For the text-containing cell, return its midpoint in [X, Y] coordinate format. 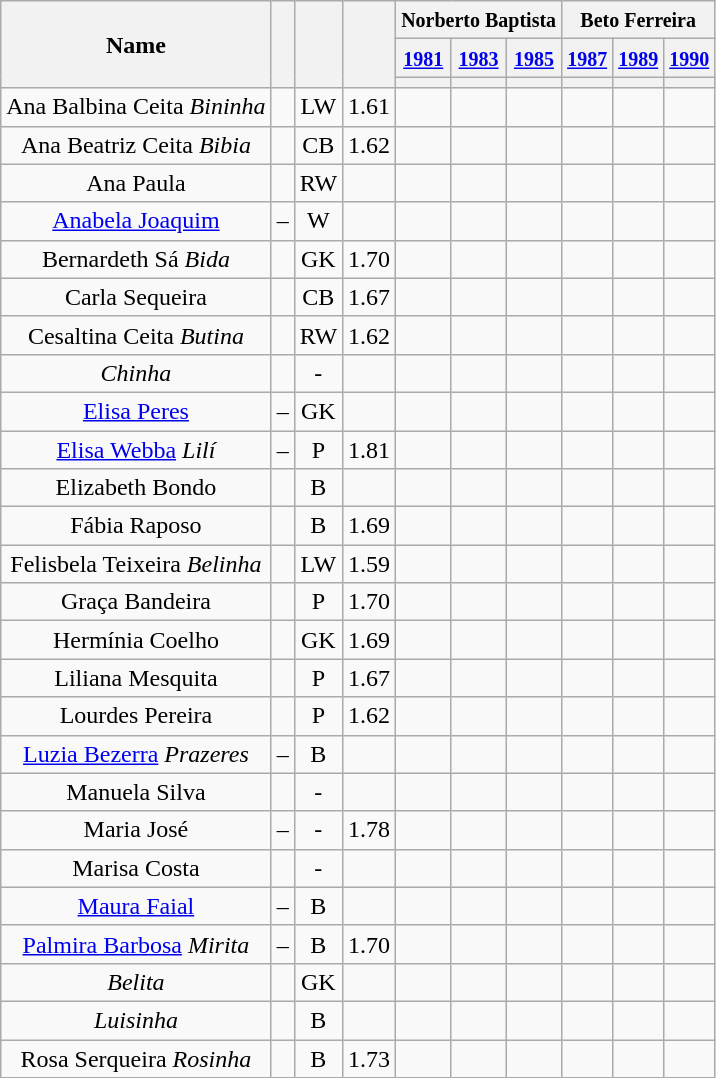
1990 [690, 58]
Norberto Baptista [479, 20]
Luzia Bezerra Prazeres [136, 754]
Elisa Peres [136, 411]
Palmira Barbosa Mirita [136, 944]
1983 [478, 58]
Bernardeth Sá Bida [136, 259]
Name [136, 44]
Carla Sequeira [136, 297]
1985 [534, 58]
1989 [638, 58]
Liliana Mesquita [136, 678]
1.59 [370, 564]
Maura Faial [136, 906]
Graça Bandeira [136, 602]
Anabela Joaquim [136, 221]
1981 [424, 58]
Ana Paula [136, 183]
1.61 [370, 107]
Hermínia Coelho [136, 640]
Manuela Silva [136, 792]
Maria José [136, 830]
Lourdes Pereira [136, 716]
Luisinha [136, 1020]
Ana Balbina Ceita Bininha [136, 107]
1.81 [370, 449]
Beto Ferreira [638, 20]
Marisa Costa [136, 868]
Rosa Serqueira Rosinha [136, 1059]
1.78 [370, 830]
Felisbela Teixeira Belinha [136, 564]
1.73 [370, 1059]
Elizabeth Bondo [136, 488]
Fábia Raposo [136, 526]
Cesaltina Ceita Butina [136, 335]
Elisa Webba Lilí [136, 449]
Chinha [136, 373]
Belita [136, 982]
W [318, 221]
1987 [588, 58]
Ana Beatriz Ceita Bibia [136, 145]
